Provide the [x, y] coordinate of the cell's center where the given text is located.  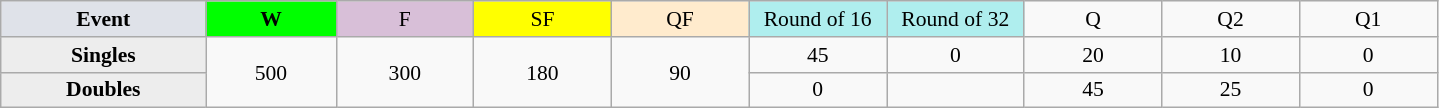
10 [1231, 55]
180 [543, 72]
Doubles [104, 90]
Round of 32 [955, 19]
Round of 16 [818, 19]
QF [680, 19]
Q1 [1368, 19]
500 [271, 72]
Event [104, 19]
SF [543, 19]
20 [1093, 55]
Singles [104, 55]
25 [1231, 90]
Q2 [1231, 19]
F [405, 19]
90 [680, 72]
300 [405, 72]
W [271, 19]
Q [1093, 19]
